Detect which cell encompasses the target text, then output its [x, y] center coordinate. 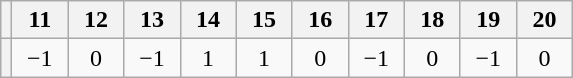
14 [208, 20]
16 [320, 20]
19 [488, 20]
12 [96, 20]
11 [40, 20]
17 [376, 20]
20 [544, 20]
18 [432, 20]
15 [264, 20]
13 [152, 20]
